Search for the cell housing the specified text and yield its (x, y) center coordinate. 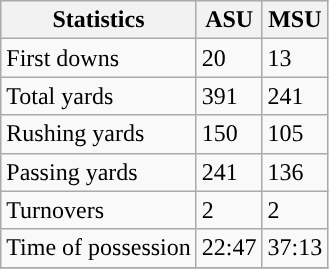
150 (229, 134)
Passing yards (99, 172)
105 (295, 134)
Rushing yards (99, 134)
Time of possession (99, 248)
13 (295, 58)
Statistics (99, 20)
136 (295, 172)
37:13 (295, 248)
Turnovers (99, 210)
MSU (295, 20)
First downs (99, 58)
ASU (229, 20)
22:47 (229, 248)
391 (229, 96)
Total yards (99, 96)
20 (229, 58)
